Provide the [X, Y] coordinate of the cell's center where the given text is located.  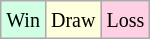
Win [24, 20]
Loss [126, 20]
Draw [72, 20]
